Find where the given text appears and provide that cell's center as [X, Y] coordinate. 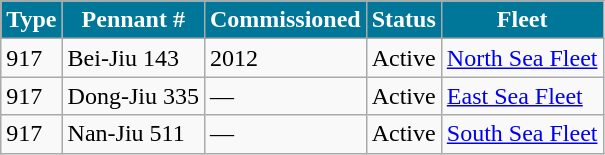
Pennant # [133, 20]
2012 [285, 58]
Status [404, 20]
Nan-Jiu 511 [133, 134]
South Sea Fleet [522, 134]
Type [32, 20]
Bei-Jiu 143 [133, 58]
Commissioned [285, 20]
East Sea Fleet [522, 96]
Fleet [522, 20]
North Sea Fleet [522, 58]
Dong-Jiu 335 [133, 96]
